Return [x, y] of the center of cell containing provided text 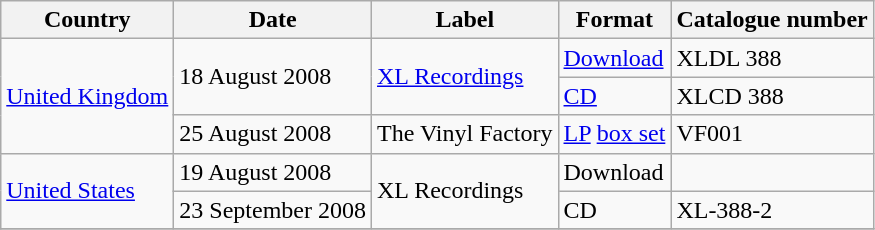
LP box set [614, 134]
18 August 2008 [273, 77]
United Kingdom [88, 96]
Label [465, 20]
The Vinyl Factory [465, 134]
19 August 2008 [273, 172]
XLCD 388 [772, 96]
XLDL 388 [772, 58]
Format [614, 20]
Date [273, 20]
23 September 2008 [273, 210]
United States [88, 191]
XL-388-2 [772, 210]
Catalogue number [772, 20]
VF001 [772, 134]
Country [88, 20]
25 August 2008 [273, 134]
